For the text-containing cell, return its midpoint in (x, y) coordinate format. 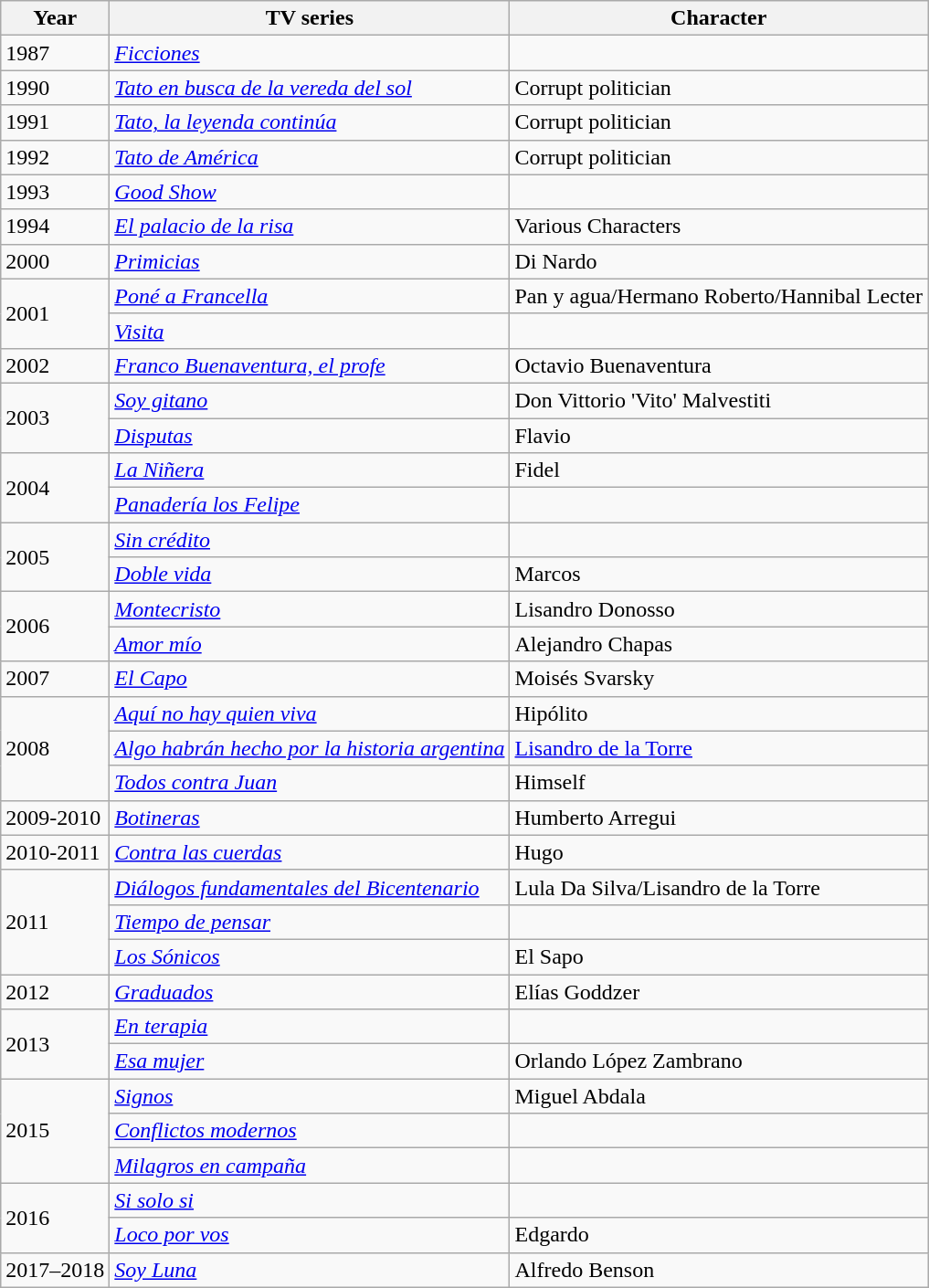
Disputas (310, 436)
Elías Goddzer (719, 991)
2013 (55, 1044)
Diálogos fundamentales del Bicentenario (310, 887)
2009-2010 (55, 818)
2008 (55, 748)
Algo habrán hecho por la historia argentina (310, 748)
Good Show (310, 192)
Di Nardo (719, 261)
Lisandro de la Torre (719, 748)
Miguel Abdala (719, 1096)
Contra las cuerdas (310, 852)
Todos contra Juan (310, 783)
Edgardo (719, 1235)
2006 (55, 627)
Year (55, 18)
El Capo (310, 679)
La Niñera (310, 470)
Tato, la leyenda continúa (310, 122)
Ficciones (310, 53)
2001 (55, 313)
2017–2018 (55, 1270)
Moisés Svarsky (719, 679)
Character (719, 18)
Fidel (719, 470)
Conflictos modernos (310, 1131)
Hugo (719, 852)
Pan y agua/Hermano Roberto/Hannibal Lecter (719, 296)
Si solo si (310, 1200)
2007 (55, 679)
Octavio Buenaventura (719, 365)
2011 (55, 922)
Alejandro Chapas (719, 644)
Aquí no hay quien viva (310, 713)
Franco Buenaventura, el profe (310, 365)
2015 (55, 1131)
2004 (55, 488)
El palacio de la risa (310, 227)
Soy Luna (310, 1270)
TV series (310, 18)
El Sapo (719, 956)
Tiempo de pensar (310, 922)
Don Vittorio 'Vito' Malvestiti (719, 400)
Graduados (310, 991)
Signos (310, 1096)
Lula Da Silva/Lisandro de la Torre (719, 887)
Loco por vos (310, 1235)
Flavio (719, 436)
1987 (55, 53)
2012 (55, 991)
Himself (719, 783)
En terapia (310, 1027)
Orlando López Zambrano (719, 1061)
Lisandro Donosso (719, 609)
Visita (310, 331)
1994 (55, 227)
Various Characters (719, 227)
2016 (55, 1218)
Humberto Arregui (719, 818)
2010-2011 (55, 852)
2003 (55, 417)
Tato de América (310, 157)
Tato en busca de la vereda del sol (310, 88)
1991 (55, 122)
Primicias (310, 261)
Alfredo Benson (719, 1270)
Marcos (719, 575)
Sin crédito (310, 540)
1993 (55, 192)
Esa mujer (310, 1061)
Hipólito (719, 713)
Doble vida (310, 575)
Milagros en campaña (310, 1166)
Panadería los Felipe (310, 505)
Amor mío (310, 644)
1990 (55, 88)
Botineras (310, 818)
2005 (55, 557)
Los Sónicos (310, 956)
2002 (55, 365)
Poné a Francella (310, 296)
2000 (55, 261)
Soy gitano (310, 400)
1992 (55, 157)
Montecristo (310, 609)
